Determine the [x, y] coordinate at the center of the cell enclosing the given text.  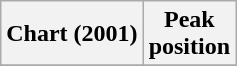
Chart (2001) [72, 34]
Peakposition [189, 34]
